Determine the (X, Y) coordinate at the center of the cell enclosing the given text.  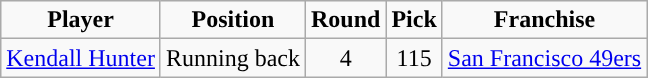
Position (232, 20)
Pick (414, 20)
Kendall Hunter (81, 58)
San Francisco 49ers (544, 58)
Round (345, 20)
Running back (232, 58)
4 (345, 58)
Franchise (544, 20)
Player (81, 20)
115 (414, 58)
